Identify which cell holds the provided text, then report its (X, Y) central coordinate. 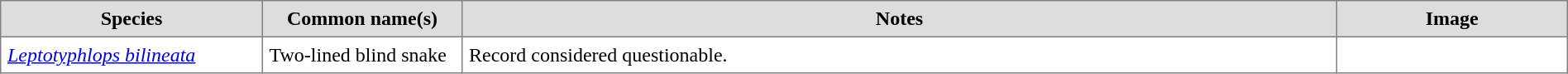
Notes (900, 19)
Common name(s) (362, 19)
Two-lined blind snake (362, 55)
Image (1452, 19)
Leptotyphlops bilineata (131, 55)
Record considered questionable. (900, 55)
Species (131, 19)
